Provide the [X, Y] coordinate of the cell's center where the given text is located.  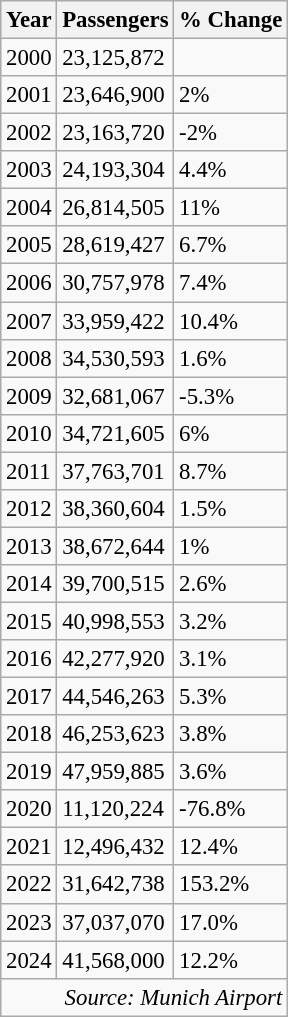
2019 [29, 772]
2018 [29, 734]
2020 [29, 809]
38,360,604 [116, 509]
38,672,644 [116, 546]
2009 [29, 396]
37,037,070 [116, 922]
39,700,515 [116, 584]
-76.8% [231, 809]
11,120,224 [116, 809]
32,681,067 [116, 396]
2010 [29, 433]
2008 [29, 358]
2024 [29, 960]
34,721,605 [116, 433]
8.7% [231, 471]
28,619,427 [116, 245]
2013 [29, 546]
1.6% [231, 358]
2006 [29, 283]
2.6% [231, 584]
12.2% [231, 960]
2012 [29, 509]
2003 [29, 170]
2017 [29, 697]
2000 [29, 58]
44,546,263 [116, 697]
11% [231, 208]
2014 [29, 584]
6.7% [231, 245]
4.4% [231, 170]
31,642,738 [116, 885]
23,646,900 [116, 95]
6% [231, 433]
23,125,872 [116, 58]
26,814,505 [116, 208]
2002 [29, 133]
2023 [29, 922]
17.0% [231, 922]
% Change [231, 20]
3.2% [231, 621]
42,277,920 [116, 659]
1% [231, 546]
30,757,978 [116, 283]
37,763,701 [116, 471]
-2% [231, 133]
23,163,720 [116, 133]
46,253,623 [116, 734]
10.4% [231, 321]
Year [29, 20]
2011 [29, 471]
47,959,885 [116, 772]
-5.3% [231, 396]
1.5% [231, 509]
2022 [29, 885]
2004 [29, 208]
5.3% [231, 697]
2001 [29, 95]
153.2% [231, 885]
33,959,422 [116, 321]
2016 [29, 659]
40,998,553 [116, 621]
2007 [29, 321]
2% [231, 95]
7.4% [231, 283]
34,530,593 [116, 358]
2021 [29, 847]
2015 [29, 621]
12,496,432 [116, 847]
3.1% [231, 659]
41,568,000 [116, 960]
12.4% [231, 847]
Source: Munich Airport [144, 997]
Passengers [116, 20]
24,193,304 [116, 170]
2005 [29, 245]
3.6% [231, 772]
3.8% [231, 734]
